Find where the given text appears and provide that cell's center as [X, Y] coordinate. 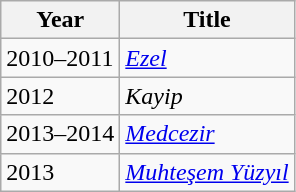
Ezel [207, 58]
Kayip [207, 96]
2010–2011 [60, 58]
Year [60, 20]
Medcezir [207, 134]
2012 [60, 96]
Title [207, 20]
2013 [60, 172]
Muhteşem Yüzyıl [207, 172]
2013–2014 [60, 134]
